Determine the (X, Y) coordinate at the center of the cell enclosing the given text.  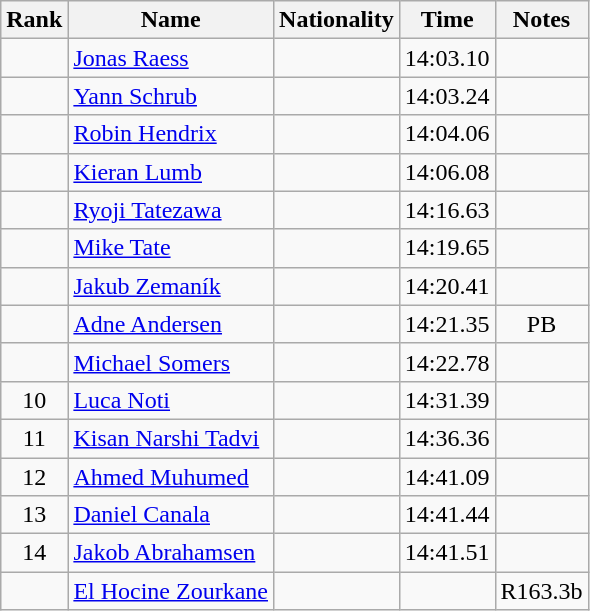
14:41.44 (447, 515)
Nationality (337, 20)
Ahmed Muhumed (171, 477)
Kieran Lumb (171, 172)
14:16.63 (447, 210)
Kisan Narshi Tadvi (171, 438)
PB (542, 324)
Rank (34, 20)
14:22.78 (447, 362)
Adne Andersen (171, 324)
Daniel Canala (171, 515)
Time (447, 20)
11 (34, 438)
14:04.06 (447, 134)
13 (34, 515)
14:41.09 (447, 477)
12 (34, 477)
14:20.41 (447, 286)
14:41.51 (447, 553)
El Hocine Zourkane (171, 591)
10 (34, 400)
14:03.10 (447, 58)
14:31.39 (447, 400)
Name (171, 20)
Michael Somers (171, 362)
R163.3b (542, 591)
Luca Noti (171, 400)
14:21.35 (447, 324)
Mike Tate (171, 248)
Robin Hendrix (171, 134)
Yann Schrub (171, 96)
Jakob Abrahamsen (171, 553)
14:36.36 (447, 438)
Notes (542, 20)
14:03.24 (447, 96)
Jonas Raess (171, 58)
14:06.08 (447, 172)
Jakub Zemaník (171, 286)
14 (34, 553)
14:19.65 (447, 248)
Ryoji Tatezawa (171, 210)
